Output the [x, y] coordinate of the center of the cell containing the given text.  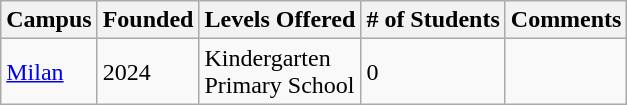
Comments [566, 20]
0 [433, 72]
Levels Offered [280, 20]
Milan [49, 72]
# of Students [433, 20]
Campus [49, 20]
Founded [148, 20]
2024 [148, 72]
KindergartenPrimary School [280, 72]
